Scan for the cell matching the given text and deliver its (x, y) coordinate at center. 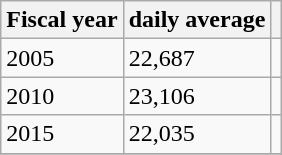
daily average (197, 20)
22,687 (197, 58)
2010 (62, 96)
2005 (62, 58)
Fiscal year (62, 20)
23,106 (197, 96)
22,035 (197, 134)
2015 (62, 134)
